Output the (X, Y) coordinate of the center of the cell containing the given text.  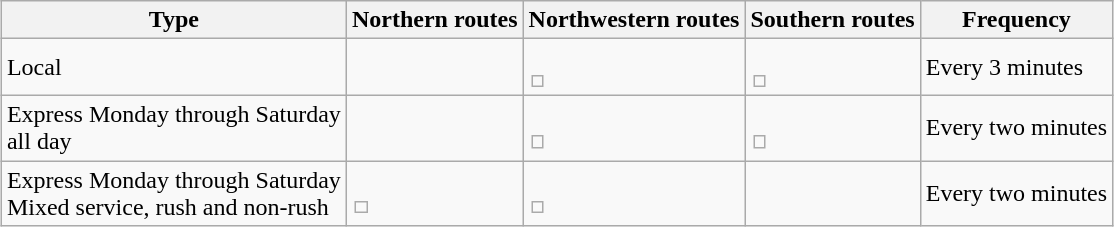
Express Monday through SaturdayMixed service, rush and non-rush (174, 192)
Local (174, 68)
Frequency (1016, 20)
Express Monday through Saturdayall day (174, 128)
Type (174, 20)
Every 3 minutes (1016, 68)
Northwestern routes (634, 20)
Northern routes (434, 20)
Southern routes (832, 20)
